Output the (x, y) coordinate of the center of the cell containing the given text.  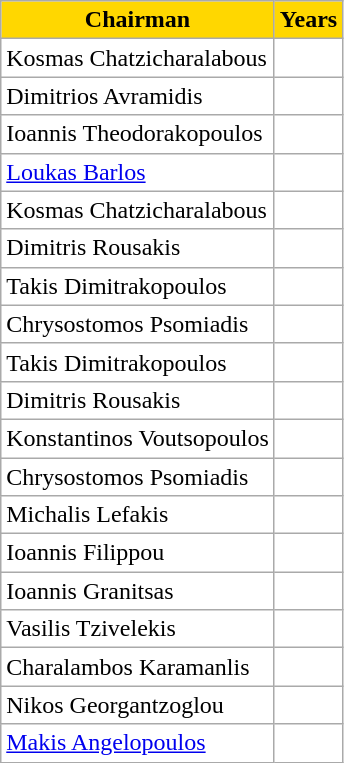
Ioannis Theodorakopoulos (138, 134)
Dimitrios Avramidis (138, 96)
Ioannis Filippou (138, 553)
Charalambos Karamanlis (138, 667)
Ioannis Granitsas (138, 591)
Nikos Georgantzoglou (138, 705)
Years (308, 20)
Makis Angelopoulos (138, 743)
Michalis Lefakis (138, 515)
Konstantinos Voutsopoulos (138, 438)
Vasilis Tzivelekis (138, 629)
Loukas Barlos (138, 172)
Chairman (138, 20)
